Detect which cell encompasses the target text, then output its [X, Y] center coordinate. 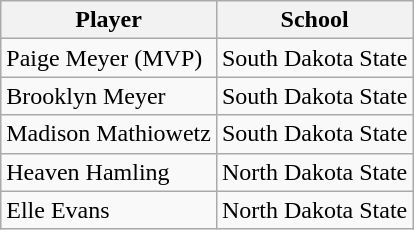
Elle Evans [109, 210]
Madison Mathiowetz [109, 134]
Player [109, 20]
School [314, 20]
Paige Meyer (MVP) [109, 58]
Heaven Hamling [109, 172]
Brooklyn Meyer [109, 96]
